Provide the [x, y] coordinate of the cell's center where the given text is located.  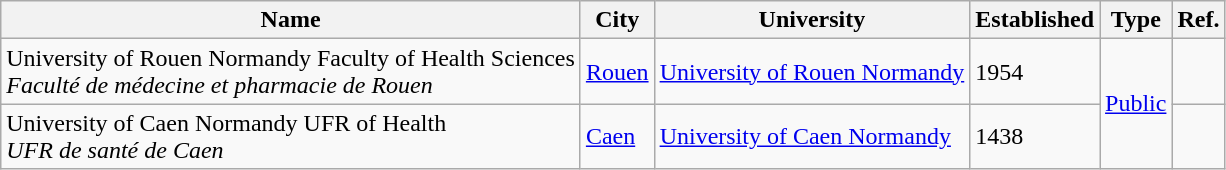
Rouen [617, 72]
Name [291, 20]
Established [1035, 20]
Caen [617, 136]
Type [1136, 20]
University of Caen Normandy [812, 136]
1438 [1035, 136]
University of Caen Normandy UFR of HealthUFR de santé de Caen [291, 136]
University [812, 20]
University of Rouen Normandy [812, 72]
City [617, 20]
1954 [1035, 72]
Public [1136, 104]
Ref. [1198, 20]
University of Rouen Normandy Faculty of Health SciencesFaculté de médecine et pharmacie de Rouen [291, 72]
